Search for the cell housing the specified text and yield its [X, Y] center coordinate. 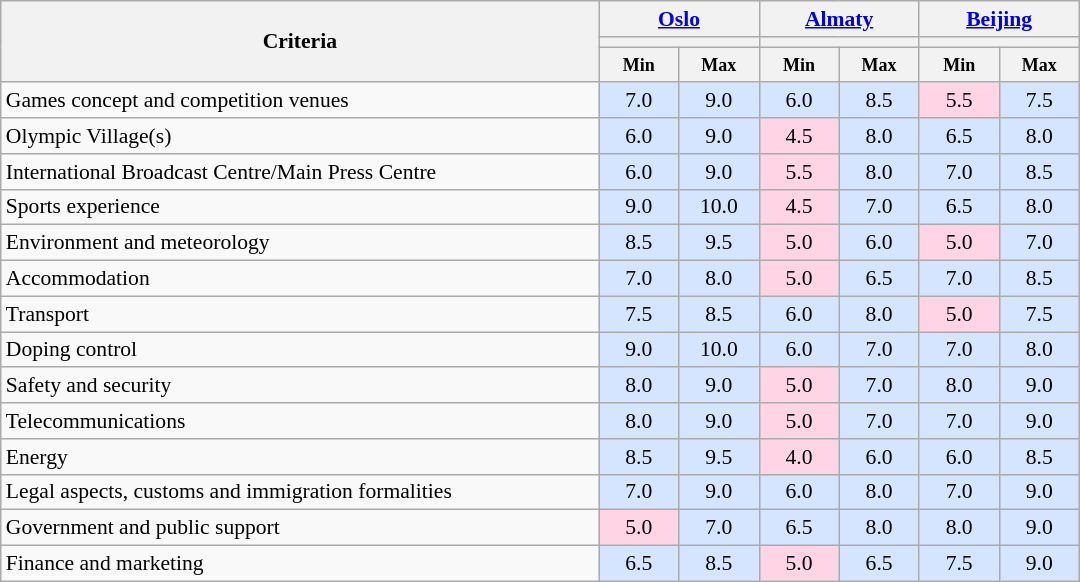
Energy [300, 457]
Sports experience [300, 207]
Almaty [839, 19]
International Broadcast Centre/Main Press Centre [300, 172]
Accommodation [300, 279]
Doping control [300, 350]
Oslo [679, 19]
Transport [300, 314]
Legal aspects, customs and immigration formalities [300, 492]
Safety and security [300, 386]
Criteria [300, 42]
Telecommunications [300, 421]
4.0 [799, 457]
Beijing [999, 19]
Environment and meteorology [300, 243]
Government and public support [300, 528]
Games concept and competition venues [300, 101]
Olympic Village(s) [300, 136]
Finance and marketing [300, 564]
